Pinpoint the cell where the given text exists, returning its (X, Y) midpoint coordinate. 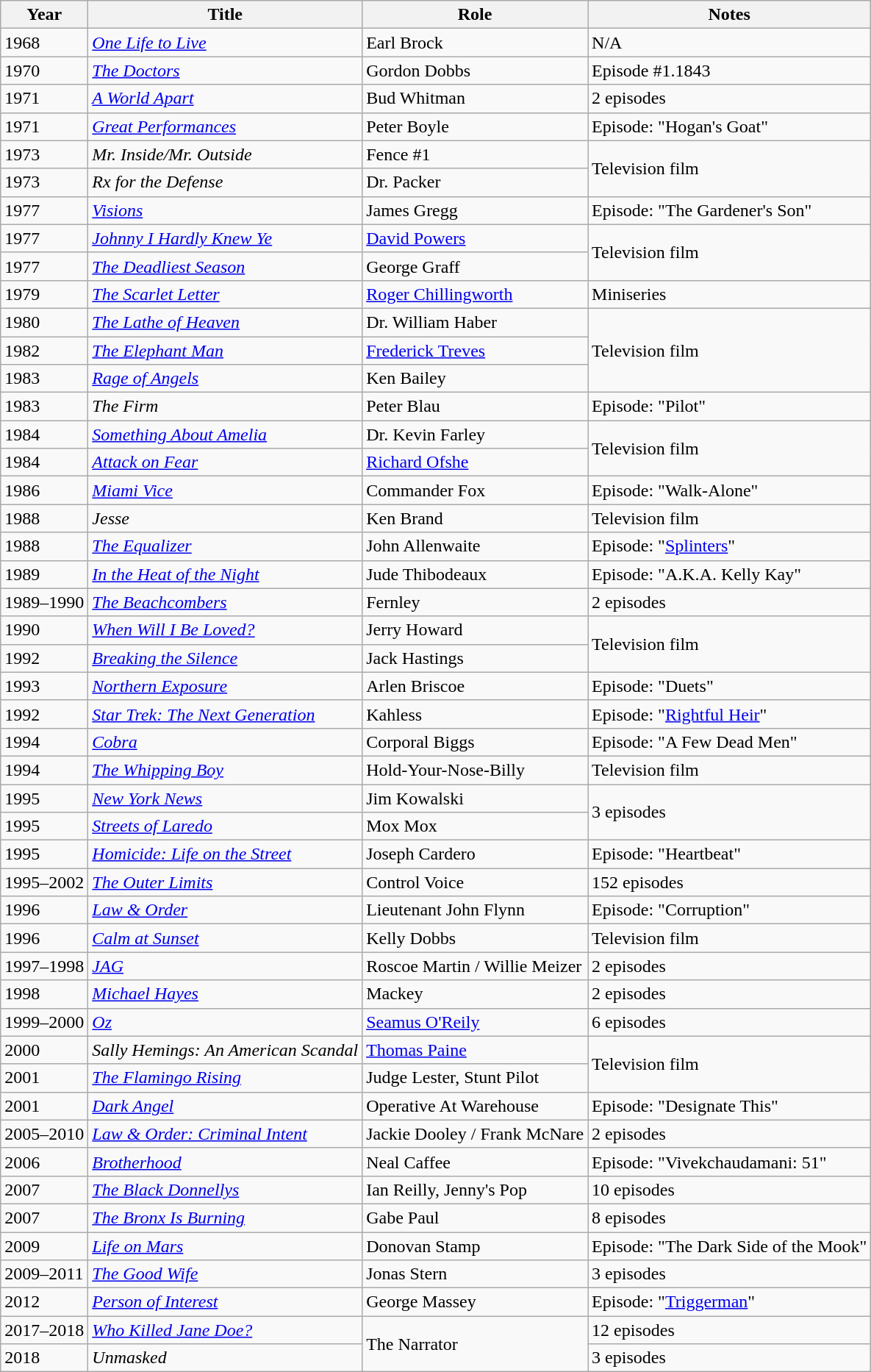
Kahless (475, 714)
Donovan Stamp (475, 1246)
Person of Interest (225, 1302)
Frederick Treves (475, 351)
1986 (44, 490)
Seamus O'Reily (475, 1022)
Peter Blau (475, 407)
Notes (729, 15)
Jude Thibodeaux (475, 574)
2005–2010 (44, 1134)
Jesse (225, 518)
Kelly Dobbs (475, 938)
Dark Angel (225, 1106)
Judge Lester, Stunt Pilot (475, 1078)
George Graff (475, 266)
Visions (225, 210)
The Flamingo Rising (225, 1078)
The Good Wife (225, 1274)
Ian Reilly, Jenny's Pop (475, 1190)
Calm at Sunset (225, 938)
1999–2000 (44, 1022)
Episode: "The Gardener's Son" (729, 210)
Joseph Cardero (475, 854)
A World Apart (225, 99)
Corporal Biggs (475, 742)
Episode: "Triggerman" (729, 1302)
Operative At Warehouse (475, 1106)
Episode: "Corruption" (729, 910)
New York News (225, 798)
Roger Chillingworth (475, 294)
Episode: "Rightful Heir" (729, 714)
Mox Mox (475, 826)
1990 (44, 630)
George Massey (475, 1302)
1993 (44, 686)
2000 (44, 1050)
Law & Order (225, 910)
Cobra (225, 742)
Episode: "A Few Dead Men" (729, 742)
Episode #1.1843 (729, 71)
When Will I Be Loved? (225, 630)
Neal Caffee (475, 1162)
12 episodes (729, 1330)
Who Killed Jane Doe? (225, 1330)
10 episodes (729, 1190)
Jim Kowalski (475, 798)
In the Heat of the Night (225, 574)
1970 (44, 71)
Mackey (475, 994)
2006 (44, 1162)
Year (44, 15)
The Doctors (225, 71)
Episode: "Pilot" (729, 407)
Attack on Fear (225, 462)
1980 (44, 322)
6 episodes (729, 1022)
Bud Whitman (475, 99)
Michael Hayes (225, 994)
The Elephant Man (225, 351)
2017–2018 (44, 1330)
Breaking the Silence (225, 658)
Peter Boyle (475, 126)
Richard Ofshe (475, 462)
Lieutenant John Flynn (475, 910)
2018 (44, 1358)
The Equalizer (225, 546)
Roscoe Martin / Willie Meizer (475, 966)
Gabe Paul (475, 1218)
Rx for the Defense (225, 182)
JAG (225, 966)
2009 (44, 1246)
Jackie Dooley / Frank McNare (475, 1134)
Ken Bailey (475, 379)
Thomas Paine (475, 1050)
Something About Amelia (225, 435)
The Narrator (475, 1344)
Mr. Inside/Mr. Outside (225, 154)
Arlen Briscoe (475, 686)
James Gregg (475, 210)
Episode: "Designate This" (729, 1106)
The Bronx Is Burning (225, 1218)
Unmasked (225, 1358)
The Firm (225, 407)
Episode: "The Dark Side of the Mook" (729, 1246)
Dr. William Haber (475, 322)
Control Voice (475, 882)
Miniseries (729, 294)
David Powers (475, 238)
Fence #1 (475, 154)
The Whipping Boy (225, 770)
One Life to Live (225, 43)
Homicide: Life on the Street (225, 854)
1979 (44, 294)
1968 (44, 43)
Sally Hemings: An American Scandal (225, 1050)
Episode: "Walk-Alone" (729, 490)
N/A (729, 43)
Northern Exposure (225, 686)
Jonas Stern (475, 1274)
1989–1990 (44, 602)
Miami Vice (225, 490)
Life on Mars (225, 1246)
Jerry Howard (475, 630)
Star Trek: The Next Generation (225, 714)
Fernley (475, 602)
Title (225, 15)
Episode: "Splinters" (729, 546)
1998 (44, 994)
Episode: "Hogan's Goat" (729, 126)
Episode: "Heartbeat" (729, 854)
Episode: "Duets" (729, 686)
Earl Brock (475, 43)
John Allenwaite (475, 546)
Streets of Laredo (225, 826)
Oz (225, 1022)
1989 (44, 574)
The Lathe of Heaven (225, 322)
The Beachcombers (225, 602)
The Black Donnellys (225, 1190)
Hold-Your-Nose-Billy (475, 770)
Dr. Packer (475, 182)
Role (475, 15)
The Scarlet Letter (225, 294)
1982 (44, 351)
Law & Order: Criminal Intent (225, 1134)
Ken Brand (475, 518)
152 episodes (729, 882)
Jack Hastings (475, 658)
The Outer Limits (225, 882)
Episode: "Vivekchaudamani: 51" (729, 1162)
8 episodes (729, 1218)
Gordon Dobbs (475, 71)
Episode: "A.K.A. Kelly Kay" (729, 574)
Brotherhood (225, 1162)
The Deadliest Season (225, 266)
Commander Fox (475, 490)
Rage of Angels (225, 379)
1997–1998 (44, 966)
Great Performances (225, 126)
1995–2002 (44, 882)
Dr. Kevin Farley (475, 435)
2009–2011 (44, 1274)
2012 (44, 1302)
Johnny I Hardly Knew Ye (225, 238)
